Detect which cell encompasses the target text, then output its (X, Y) center coordinate. 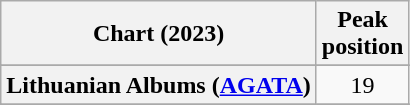
19 (362, 85)
Lithuanian Albums (AGATA) (159, 85)
Peakposition (362, 34)
Chart (2023) (159, 34)
